Identify which cell holds the provided text, then report its (x, y) central coordinate. 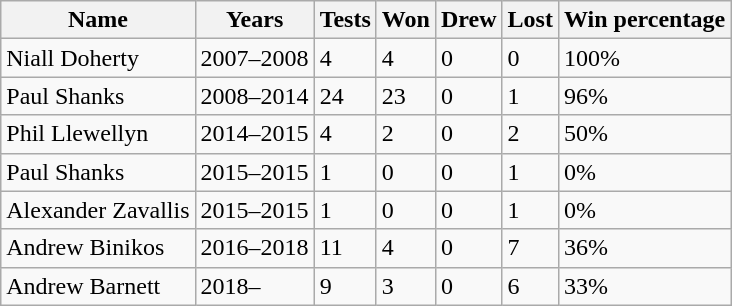
96% (644, 96)
Win percentage (644, 20)
6 (530, 286)
Phil Llewellyn (98, 134)
2016–2018 (254, 248)
11 (345, 248)
2014–2015 (254, 134)
7 (530, 248)
3 (406, 286)
2008–2014 (254, 96)
33% (644, 286)
23 (406, 96)
24 (345, 96)
Drew (468, 20)
50% (644, 134)
Andrew Binikos (98, 248)
9 (345, 286)
Alexander Zavallis (98, 210)
Andrew Barnett (98, 286)
2007–2008 (254, 58)
Years (254, 20)
Tests (345, 20)
Lost (530, 20)
Name (98, 20)
100% (644, 58)
Won (406, 20)
2018– (254, 286)
Niall Doherty (98, 58)
36% (644, 248)
